Search for the cell housing the specified text and yield its (X, Y) center coordinate. 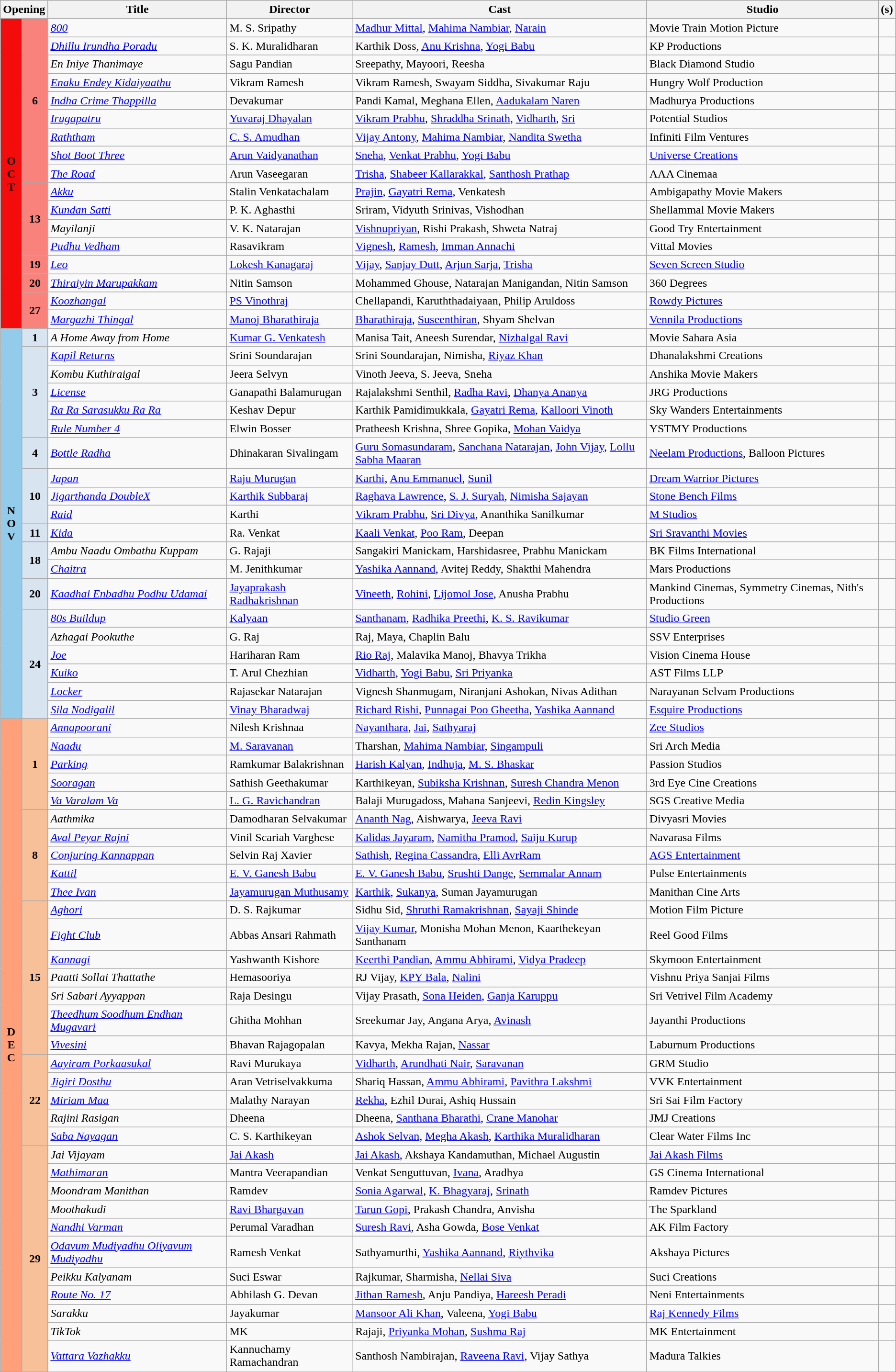
Yuvaraj Dhayalan (290, 119)
Guru Somasundaram, Sanchana Natarajan, John Vijay, Lollu Sabha Maaran (500, 453)
AST Films LLP (762, 673)
Ramkumar Balakrishnan (290, 764)
Potential Studios (762, 119)
Suresh Ravi, Asha Gowda, Bose Venkat (500, 1227)
Director (290, 10)
Karthik, Sukanya, Suman Jayamurugan (500, 892)
Kuiko (137, 673)
C. S. Karthikeyan (290, 1136)
24 (35, 664)
Vikram Ramesh (290, 82)
Sri Arch Media (762, 746)
(s) (887, 10)
Rajalakshmi Senthil, Radha Ravi, Dhanya Ananya (500, 392)
Neni Entertainments (762, 1295)
Arun Vaidyanathan (290, 155)
Sneha, Venkat Prabhu, Yogi Babu (500, 155)
Ghitha Mohhan (290, 1021)
MK (290, 1331)
Leo (137, 265)
Aathmika (137, 819)
S. K. Muralidharan (290, 46)
Vijay Kumar, Monisha Mohan Menon, Kaarthekeyan Santhanam (500, 934)
Enaku Endey Kidaiyaathu (137, 82)
Rasavikram (290, 247)
Theedhum Soodhum Endhan Mugavari (137, 1021)
Vineeth, Rohini, Lijomol Jose, Anusha Prabhu (500, 594)
Manisa Tait, Aneesh Surendar, Nizhalgal Ravi (500, 337)
Sri Vetrivel Film Academy (762, 996)
Neelam Productions, Balloon Pictures (762, 453)
Raju Murugan (290, 478)
Sonia Agarwal, K. Bhagyaraj, Srinath (500, 1191)
Joe (137, 655)
Ambigapathy Movie Makers (762, 191)
Passion Studios (762, 764)
Infiniti Film Ventures (762, 137)
Shariq Hassan, Ammu Abhirami, Pavithra Lakshmi (500, 1081)
Studio Green (762, 619)
SGS Creative Media (762, 800)
Mansoor Ali Khan, Valeena, Yogi Babu (500, 1313)
AAA Cinemaa (762, 173)
Divyasri Movies (762, 819)
Raghava Lawrence, S. J. Suryah, Nimisha Sajayan (500, 496)
Kannagi (137, 959)
Vidharth, Arundhati Nair, Saravanan (500, 1063)
Srini Soundarajan (290, 356)
Studio (762, 10)
Malathy Narayan (290, 1100)
80s Buildup (137, 619)
Seven Screen Studio (762, 265)
Thee Ivan (137, 892)
Abhilash G. Devan (290, 1295)
RJ Vijay, KPY Bala, Nalini (500, 978)
27 (35, 310)
Vishnu Priya Sanjai Films (762, 978)
3rd Eye Cine Creations (762, 782)
Karthik Subbaraj (290, 496)
Vignesh, Ramesh, Imman Annachi (500, 247)
SSV Enterprises (762, 637)
Elwin Bosser (290, 428)
Movie Train Motion Picture (762, 28)
Venkat Senguttuvan, Ivana, Aradhya (500, 1173)
Keshav Depur (290, 410)
Dhanalakshmi Creations (762, 356)
Pratheesh Krishna, Shree Gopika, Mohan Vaidya (500, 428)
Kannuchamy Ramachandran (290, 1356)
Vijay Prasath, Sona Heiden, Ganja Karuppu (500, 996)
Keerthi Pandian, Ammu Abhirami, Vidya Pradeep (500, 959)
Aval Peyar Rajni (137, 837)
Sreekumar Jay, Angana Arya, Avinash (500, 1021)
29 (35, 1258)
Sathish Geethakumar (290, 782)
Rajaji, Priyanka Mohan, Sushma Raj (500, 1331)
MK Entertainment (762, 1331)
Jai Akash, Akshaya Kandamuthan, Michael Augustin (500, 1154)
Esquire Productions (762, 709)
Skymoon Entertainment (762, 959)
Abbas Ansari Rahmath (290, 934)
Mankind Cinemas, Symmetry Cinemas, Nith's Productions (762, 594)
Karthik Pamidimukkala, Gayatri Rema, Kalloori Vinoth (500, 410)
Mohammed Ghouse, Natarajan Manigandan, Nitin Samson (500, 283)
800 (137, 28)
L. G. Ravichandran (290, 800)
Perumal Varadhan (290, 1227)
Dhillu Irundha Poradu (137, 46)
Dhinakaran Sivalingam (290, 453)
Santhanam, Radhika Preethi, K. S. Ravikumar (500, 619)
Universe Creations (762, 155)
Moothakudi (137, 1209)
G. Rajaji (290, 551)
Vision Cinema House (762, 655)
GS Cinema International (762, 1173)
Ravi Murukaya (290, 1063)
Karthik Doss, Anu Krishna, Yogi Babu (500, 46)
V. K. Natarajan (290, 228)
P. K. Aghasthi (290, 210)
Irugapatru (137, 119)
KP Productions (762, 46)
6 (35, 101)
Damodharan Selvakumar (290, 819)
Azhagai Pookuthe (137, 637)
Japan (137, 478)
15 (35, 978)
Mars Productions (762, 569)
Stalin Venkatachalam (290, 191)
Nilesh Krishnaa (290, 728)
Jigiri Dosthu (137, 1081)
Kumar G. Venkatesh (290, 337)
Vinoth Jeeva, S. Jeeva, Sneha (500, 374)
Kundan Satti (137, 210)
Chaitra (137, 569)
Vivesini (137, 1045)
Aghori (137, 910)
Ramdev (290, 1191)
Karthi, Anu Emmanuel, Sunil (500, 478)
C. S. Amudhan (290, 137)
Mayilanji (137, 228)
360 Degrees (762, 283)
Vishnupriyan, Rishi Prakash, Shweta Natraj (500, 228)
JRG Productions (762, 392)
Ravi Bhargavan (290, 1209)
E. V. Ganesh Babu, Srushti Dange, Semmalar Annam (500, 874)
AK Film Factory (762, 1227)
Jai Vijayam (137, 1154)
Movie Sahara Asia (762, 337)
Miriam Maa (137, 1100)
Jeera Selvyn (290, 374)
Balaji Murugadoss, Mahana Sanjeevi, Redin Kingsley (500, 800)
Sooragan (137, 782)
Nitin Samson (290, 283)
Vidharth, Yogi Babu, Sri Priyanka (500, 673)
YSTMY Productions (762, 428)
Lokesh Kanagaraj (290, 265)
Sri Sravanthi Movies (762, 533)
Kaadhal Enbadhu Podhu Udamai (137, 594)
Ananth Nag, Aishwarya, Jeeva Ravi (500, 819)
Rekha, Ezhil Durai, Ashiq Hussain (500, 1100)
PS Vinothraj (290, 301)
Sri Sabari Ayyappan (137, 996)
Kalidas Jayaram, Namitha Pramod, Saiju Kurup (500, 837)
Sri Sai Film Factory (762, 1100)
BK Films International (762, 551)
Yashika Aannand, Avitej Reddy, Shakthi Mahendra (500, 569)
Manithan Cine Arts (762, 892)
Fight Club (137, 934)
Madura Talkies (762, 1356)
Kombu Kuthiraigal (137, 374)
Kavya, Mekha Rajan, Nassar (500, 1045)
G. Raj (290, 637)
Cast (500, 10)
Sriram, Vidyuth Srinivas, Vishodhan (500, 210)
Vikram Ramesh, Swayam Siddha, Sivakumar Raju (500, 82)
Hariharan Ram (290, 655)
En Iniye Thanimaye (137, 64)
Ra Ra Sarasukku Ra Ra (137, 410)
Locker (137, 691)
13 (35, 219)
Route No. 17 (137, 1295)
Tarun Gopi, Prakash Chandra, Anvisha (500, 1209)
Ramesh Venkat (290, 1252)
Akku (137, 191)
Dream Warrior Pictures (762, 478)
Suci Creations (762, 1277)
18 (35, 560)
Dheena (290, 1118)
Naadu (137, 746)
Saba Nayagan (137, 1136)
The Road (137, 173)
Odavum Mudiyadhu Oliyavum Mudiyadhu (137, 1252)
Paatti Sollai Thattathe (137, 978)
Shot Boot Three (137, 155)
Kaali Venkat, Poo Ram, Deepan (500, 533)
Bharathiraja, Suseenthiran, Shyam Shelvan (500, 319)
Pandi Kamal, Meghana Ellen, Aadukalam Naren (500, 101)
Richard Rishi, Punnagai Poo Gheetha, Yashika Aannand (500, 709)
4 (35, 453)
Vikram Prabhu, Sri Divya, Ananthika Sanilkumar (500, 514)
11 (35, 533)
Va Varalam Va (137, 800)
Rule Number 4 (137, 428)
Kida (137, 533)
Ramdev Pictures (762, 1191)
A Home Away from Home (137, 337)
Raja Desingu (290, 996)
Hungry Wolf Production (762, 82)
Yashwanth Kishore (290, 959)
Good Try Entertainment (762, 228)
Dheena, Santhana Bharathi, Crane Manohar (500, 1118)
Rio Raj, Malavika Manoj, Bhavya Trikha (500, 655)
Sarakku (137, 1313)
JMJ Creations (762, 1118)
Thiraiyin Marupakkam (137, 283)
Peikku Kalyanam (137, 1277)
Anshika Movie Makers (762, 374)
Vennila Productions (762, 319)
Srini Soundarajan, Nimisha, Riyaz Khan (500, 356)
Sathish, Regina Cassandra, Elli AvrRam (500, 855)
Koozhangal (137, 301)
E. V. Ganesh Babu (290, 874)
Mathimaran (137, 1173)
Indha Crime Thappilla (137, 101)
Vittal Movies (762, 247)
Navarasa Films (762, 837)
Prajin, Gayatri Rema, Venkatesh (500, 191)
Devakumar (290, 101)
Vinil Scariah Varghese (290, 837)
Rowdy Pictures (762, 301)
Nandhi Varman (137, 1227)
3 (35, 392)
Conjuring Kannappan (137, 855)
Harish Kalyan, Indhuja, M. S. Bhaskar (500, 764)
Parking (137, 764)
Sidhu Sid, Shruthi Ramakrishnan, Sayaji Shinde (500, 910)
Jigarthanda DoubleX (137, 496)
Kattil (137, 874)
Shellammal Movie Makers (762, 210)
Sangakiri Manickam, Harshidasree, Prabhu Manickam (500, 551)
Bhavan Rajagopalan (290, 1045)
Jayanthi Productions (762, 1021)
Raththam (137, 137)
T. Arul Chezhian (290, 673)
Vijay, Sanjay Dutt, Arjun Sarja, Trisha (500, 265)
Sreepathy, Mayoori, Reesha (500, 64)
DEC (11, 1045)
Sky Wanders Entertainments (762, 410)
Black Diamond Studio (762, 64)
Vignesh Shanmugam, Niranjani Ashokan, Nivas Adithan (500, 691)
M. Jenithkumar (290, 569)
Suci Eswar (290, 1277)
Narayanan Selvam Productions (762, 691)
M Studios (762, 514)
Jai Akash Films (762, 1154)
Vattara Vazhakku (137, 1356)
22 (35, 1100)
Arun Vaseegaran (290, 173)
Manoj Bharathiraja (290, 319)
Vijay Antony, Mahima Nambiar, Nandita Swetha (500, 137)
The Sparkland (762, 1209)
Hemasooriya (290, 978)
Jayamurugan Muthusamy (290, 892)
Nayanthara, Jai, Sathyaraj (500, 728)
10 (35, 496)
Sathyamurthi, Yashika Aannand, Riythvika (500, 1252)
Mantra Veerapandian (290, 1173)
Margazhi Thingal (137, 319)
NOV (11, 524)
D. S. Rajkumar (290, 910)
Kalyaan (290, 619)
Akshaya Pictures (762, 1252)
Clear Water Films Inc (762, 1136)
Ashok Selvan, Megha Akash, Karthika Muralidharan (500, 1136)
Vikram Prabhu, Shraddha Srinath, Vidharth, Sri (500, 119)
Raid (137, 514)
Rajini Rasigan (137, 1118)
Bottle Radha (137, 453)
Chellapandi, Karuththadaiyaan, Philip Aruldoss (500, 301)
Motion Film Picture (762, 910)
19 (35, 265)
Jai Akash (290, 1154)
Vinay Bharadwaj (290, 709)
Karthi (290, 514)
Pudhu Vedham (137, 247)
TikTok (137, 1331)
License (137, 392)
Moondram Manithan (137, 1191)
Rajkumar, Sharmisha, Nellai Siva (500, 1277)
GRM Studio (762, 1063)
M. Saravanan (290, 746)
M. S. Sripathy (290, 28)
Jayaprakash Radhakrishnan (290, 594)
Kapil Returns (137, 356)
Aran Vetriselvakkuma (290, 1081)
Ambu Naadu Ombathu Kuppam (137, 551)
Title (137, 10)
Selvin Raj Xavier (290, 855)
VVK Entertainment (762, 1081)
Raj, Maya, Chaplin Balu (500, 637)
Pulse Entertainments (762, 874)
Sagu Pandian (290, 64)
Madhurya Productions (762, 101)
Rajasekar Natarajan (290, 691)
Stone Bench Films (762, 496)
AGS Entertainment (762, 855)
Madhur Mittal, Mahima Nambiar, Narain (500, 28)
Raj Kennedy Films (762, 1313)
OCT (11, 173)
Opening (24, 10)
Ganapathi Balamurugan (290, 392)
Jithan Ramesh, Anju Pandiya, Hareesh Peradi (500, 1295)
Jayakumar (290, 1313)
Zee Studios (762, 728)
8 (35, 855)
Ra. Venkat (290, 533)
Annapoorani (137, 728)
Laburnum Productions (762, 1045)
Sila Nodigalil (137, 709)
Tharshan, Mahima Nambiar, Singampuli (500, 746)
Reel Good Films (762, 934)
Karthikeyan, Subiksha Krishnan, Suresh Chandra Menon (500, 782)
Aayiram Porkaasukal (137, 1063)
Trisha, Shabeer Kallarakkal, Santhosh Prathap (500, 173)
Santhosh Nambirajan, Raveena Ravi, Vijay Sathya (500, 1356)
